For the text-containing cell, return its midpoint in (X, Y) coordinate format. 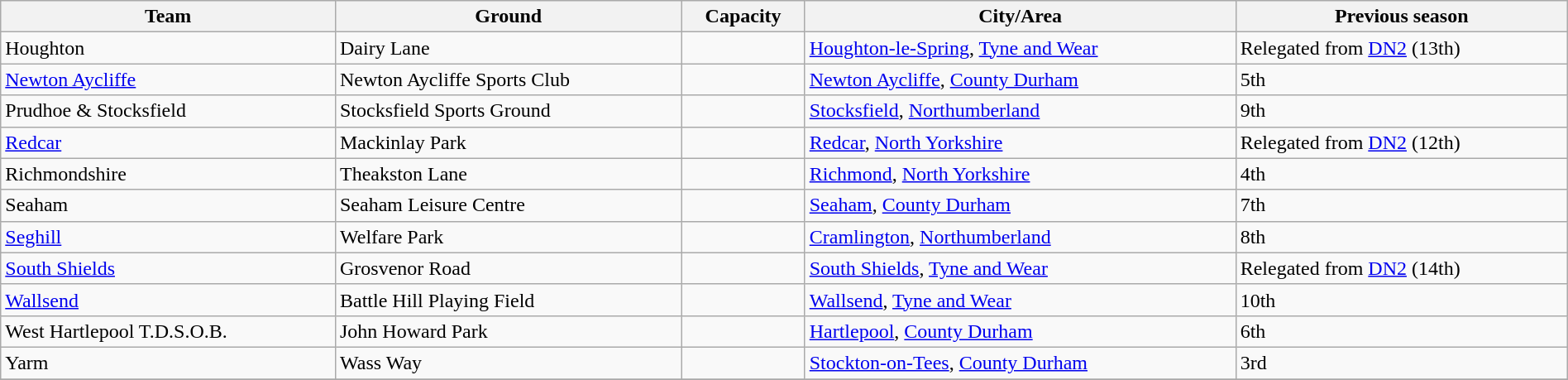
Newton Aycliffe (169, 79)
Welfare Park (508, 237)
Cramlington, Northumberland (1021, 237)
Houghton-le-Spring, Tyne and Wear (1021, 48)
10th (1401, 300)
Battle Hill Playing Field (508, 300)
Capacity (743, 17)
Prudhoe & Stocksfield (169, 111)
Redcar, North Yorkshire (1021, 142)
9th (1401, 111)
City/Area (1021, 17)
4th (1401, 174)
Relegated from DN2 (13th) (1401, 48)
Relegated from DN2 (12th) (1401, 142)
Dairy Lane (508, 48)
Newton Aycliffe Sports Club (508, 79)
South Shields (169, 268)
Newton Aycliffe, County Durham (1021, 79)
West Hartlepool T.D.S.O.B. (169, 331)
Stocksfield, Northumberland (1021, 111)
Houghton (169, 48)
Seghill (169, 237)
Ground (508, 17)
8th (1401, 237)
Previous season (1401, 17)
Wallsend (169, 300)
3rd (1401, 363)
Stocksfield Sports Ground (508, 111)
5th (1401, 79)
Stockton-on-Tees, County Durham (1021, 363)
Grosvenor Road (508, 268)
Relegated from DN2 (14th) (1401, 268)
Wass Way (508, 363)
Theakston Lane (508, 174)
Yarm (169, 363)
Hartlepool, County Durham (1021, 331)
Richmond, North Yorkshire (1021, 174)
Team (169, 17)
Seaham (169, 205)
7th (1401, 205)
Seaham, County Durham (1021, 205)
Seaham Leisure Centre (508, 205)
John Howard Park (508, 331)
South Shields, Tyne and Wear (1021, 268)
Wallsend, Tyne and Wear (1021, 300)
6th (1401, 331)
Richmondshire (169, 174)
Mackinlay Park (508, 142)
Redcar (169, 142)
